Pinpoint the cell where the given text exists, returning its (x, y) midpoint coordinate. 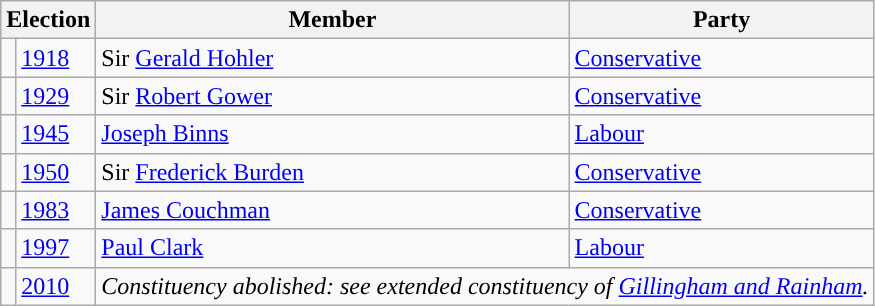
1918 (56, 58)
Sir Gerald Hohler (332, 58)
2010 (56, 286)
Joseph Binns (332, 134)
1945 (56, 134)
Sir Robert Gower (332, 96)
1950 (56, 172)
1929 (56, 96)
Constituency abolished: see extended constituency of Gillingham and Rainham. (485, 286)
1983 (56, 210)
Party (722, 20)
Member (332, 20)
Paul Clark (332, 248)
1997 (56, 248)
James Couchman (332, 210)
Election (48, 20)
Sir Frederick Burden (332, 172)
